Detect which cell encompasses the target text, then output its [x, y] center coordinate. 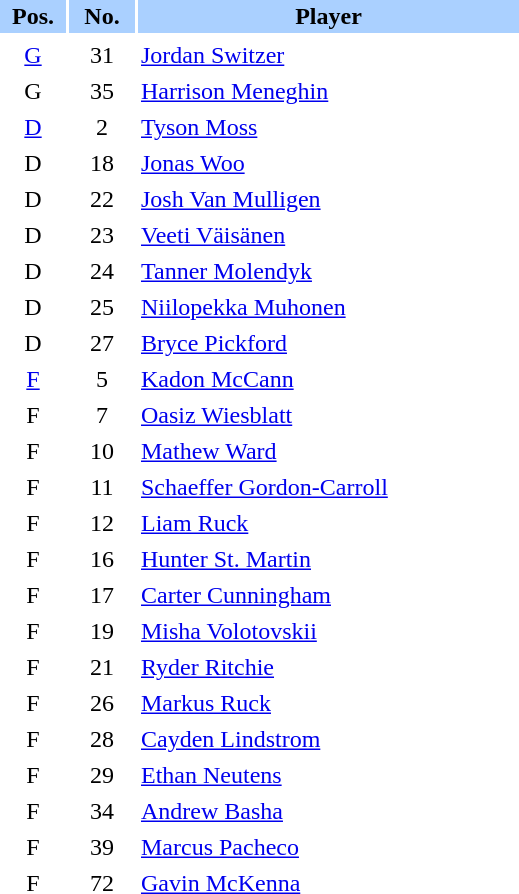
Jordan Switzer [328, 56]
29 [102, 776]
7 [102, 416]
Cayden Lindstrom [328, 740]
2 [102, 128]
26 [102, 704]
Ethan Neutens [328, 776]
Carter Cunningham [328, 596]
24 [102, 272]
5 [102, 380]
35 [102, 92]
Schaeffer Gordon-Carroll [328, 488]
11 [102, 488]
Marcus Pacheco [328, 848]
Mathew Ward [328, 452]
27 [102, 344]
22 [102, 200]
Tanner Molendyk [328, 272]
23 [102, 236]
Niilopekka Muhonen [328, 308]
16 [102, 560]
34 [102, 812]
Markus Ruck [328, 704]
Jonas Woo [328, 164]
Pos. [33, 16]
25 [102, 308]
Oasiz Wiesblatt [328, 416]
19 [102, 632]
Bryce Pickford [328, 344]
Harrison Meneghin [328, 92]
Josh Van Mulligen [328, 200]
Kadon McCann [328, 380]
39 [102, 848]
28 [102, 740]
12 [102, 524]
Hunter St. Martin [328, 560]
Veeti Väisänen [328, 236]
21 [102, 668]
Liam Ruck [328, 524]
Player [328, 16]
Misha Volotovskii [328, 632]
Andrew Basha [328, 812]
Ryder Ritchie [328, 668]
10 [102, 452]
17 [102, 596]
No. [102, 16]
Tyson Moss [328, 128]
18 [102, 164]
31 [102, 56]
